Identify which cell holds the provided text, then report its [X, Y] central coordinate. 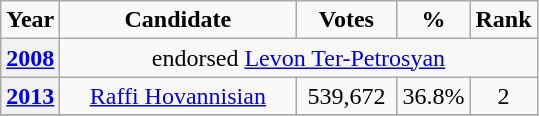
2013 [30, 96]
36.8% [434, 96]
2008 [30, 58]
endorsed Levon Ter-Petrosyan [298, 58]
Votes [346, 20]
Candidate [178, 20]
Raffi Hovannisian [178, 96]
Rank [504, 20]
539,672 [346, 96]
2 [504, 96]
% [434, 20]
Year [30, 20]
